Provide the (x, y) coordinate of the cell's center where the given text is located.  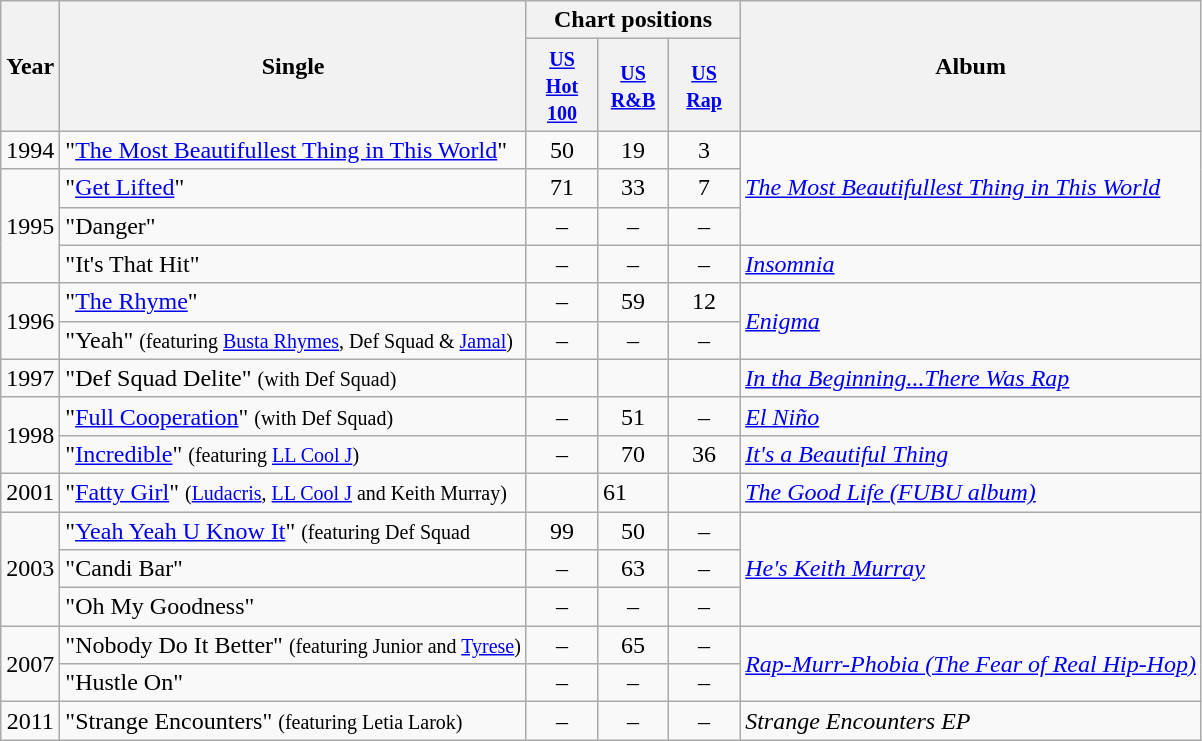
33 (634, 188)
US Rap (704, 85)
1996 (30, 321)
"Nobody Do It Better" (featuring Junior and Tyrese) (294, 645)
2001 (30, 492)
"Full Cooperation" (with Def Squad) (294, 416)
"Yeah Yeah U Know It" (featuring Def Squad (294, 531)
Album (971, 66)
Insomnia (971, 264)
"Incredible" (featuring LL Cool J) (294, 454)
2011 (30, 721)
1994 (30, 150)
"The Rhyme" (294, 302)
2003 (30, 569)
He's Keith Murray (971, 569)
Enigma (971, 321)
US R&B (634, 85)
61 (634, 492)
"Get Lifted" (294, 188)
51 (634, 416)
99 (562, 531)
"It's That Hit" (294, 264)
2007 (30, 664)
12 (704, 302)
3 (704, 150)
The Most Beautifullest Thing in This World (971, 188)
"Oh My Goodness" (294, 607)
"Fatty Girl" (Ludacris, LL Cool J and Keith Murray) (294, 492)
63 (634, 569)
"Yeah" (featuring Busta Rhymes, Def Squad & Jamal) (294, 340)
1995 (30, 226)
Chart positions (632, 20)
1998 (30, 435)
19 (634, 150)
1997 (30, 378)
"Candi Bar" (294, 569)
"Def Squad Delite" (with Def Squad) (294, 378)
36 (704, 454)
Year (30, 66)
El Niño (971, 416)
Rap-Murr-Phobia (The Fear of Real Hip-Hop) (971, 664)
65 (634, 645)
59 (634, 302)
"Danger" (294, 226)
"Hustle On" (294, 683)
70 (634, 454)
In tha Beginning...There Was Rap (971, 378)
7 (704, 188)
"Strange Encounters" (featuring Letia Larok) (294, 721)
71 (562, 188)
The Good Life (FUBU album) (971, 492)
"The Most Beautifullest Thing in This World" (294, 150)
Strange Encounters EP (971, 721)
Single (294, 66)
It's a Beautiful Thing (971, 454)
US Hot 100 (562, 85)
